Provide the (x, y) coordinate of the cell's center where the given text is located.  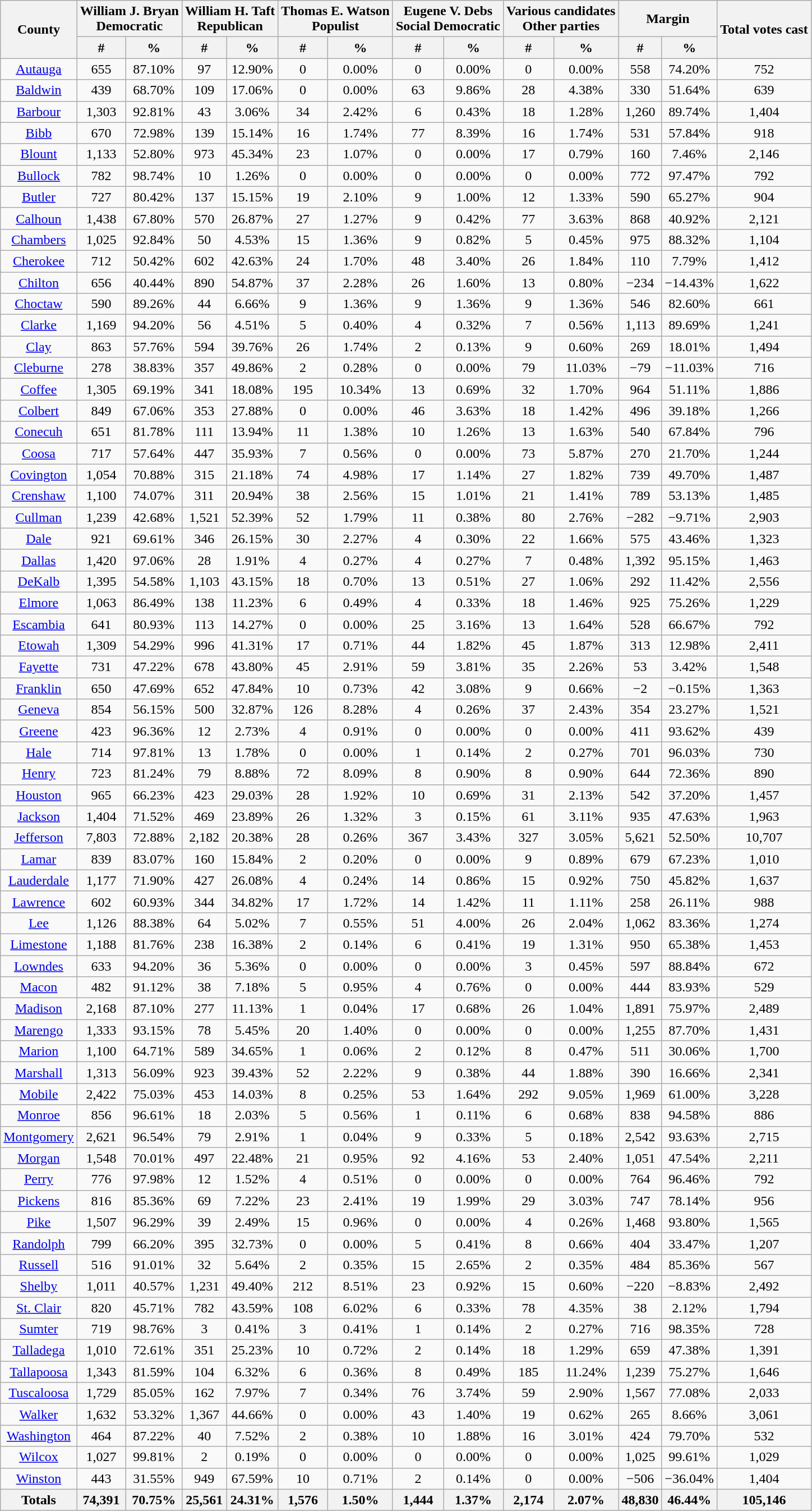
97.81% (154, 752)
Franklin (39, 688)
89.74% (690, 112)
670 (101, 133)
1.14% (473, 475)
1,444 (418, 1500)
7,803 (101, 838)
80.93% (154, 624)
3,061 (764, 1414)
752 (764, 69)
6.66% (252, 304)
91.12% (154, 988)
1,632 (101, 1414)
Winston (39, 1478)
1,027 (101, 1457)
482 (101, 988)
−0.15% (690, 688)
2.73% (252, 731)
390 (640, 1073)
54.87% (252, 282)
597 (640, 966)
1,011 (101, 1286)
4.00% (473, 923)
Bullock (39, 176)
1,969 (640, 1094)
1,963 (764, 816)
Totals (39, 1500)
542 (640, 795)
63 (418, 90)
53.32% (154, 1414)
2.41% (360, 1201)
0.62% (586, 1414)
26.15% (252, 539)
2,121 (764, 218)
1,231 (204, 1286)
−14.43% (690, 282)
64 (204, 923)
444 (640, 988)
367 (418, 838)
35.93% (252, 453)
3.81% (473, 667)
2,182 (204, 838)
567 (764, 1265)
357 (204, 368)
109 (204, 90)
772 (640, 176)
21.18% (252, 475)
346 (204, 539)
Marengo (39, 1030)
30.06% (690, 1051)
3,228 (764, 1094)
0.36% (360, 1372)
57.84% (690, 133)
−220 (640, 1286)
91.01% (154, 1265)
−2 (640, 688)
0.11% (473, 1115)
950 (640, 944)
195 (303, 389)
655 (101, 69)
111 (204, 432)
51.64% (690, 90)
0.86% (473, 880)
0.18% (586, 1137)
411 (640, 731)
1,229 (764, 603)
996 (204, 646)
80.42% (154, 197)
72.88% (154, 838)
98.74% (154, 176)
0.76% (473, 988)
904 (764, 197)
1.33% (586, 197)
1.52% (252, 1179)
72 (303, 774)
2,556 (764, 581)
85.05% (154, 1393)
2,492 (764, 1286)
39 (204, 1222)
1,468 (640, 1222)
Montgomery (39, 1137)
0.43% (473, 112)
64.71% (154, 1051)
Geneva (39, 710)
87.22% (154, 1436)
39.18% (690, 411)
679 (640, 859)
1,457 (764, 795)
265 (640, 1414)
67.23% (690, 859)
Dallas (39, 560)
1.07% (360, 154)
−8.83% (690, 1286)
701 (640, 752)
Bibb (39, 133)
404 (640, 1243)
2,168 (101, 1009)
45.34% (252, 154)
2.22% (360, 1073)
Colbert (39, 411)
2,341 (764, 1073)
5.64% (252, 1265)
820 (101, 1308)
731 (101, 667)
0.15% (473, 816)
2.42% (360, 112)
641 (101, 624)
61 (528, 816)
Cullman (39, 517)
886 (764, 1115)
137 (204, 197)
2,422 (101, 1094)
1,177 (101, 880)
Talladega (39, 1351)
712 (101, 261)
453 (204, 1094)
65.38% (690, 944)
67.84% (690, 432)
11.23% (252, 603)
8.39% (473, 133)
57.64% (154, 453)
1,104 (764, 240)
Margin (668, 19)
353 (204, 411)
32.87% (252, 710)
139 (204, 133)
88.38% (154, 923)
70.88% (154, 475)
1.41% (586, 496)
1,133 (101, 154)
956 (764, 1201)
66.67% (690, 624)
31 (528, 795)
1.91% (252, 560)
1.27% (360, 218)
−36.04% (690, 1478)
42.63% (252, 261)
0.47% (586, 1051)
1,576 (303, 1500)
3.03% (586, 1201)
Calhoun (39, 218)
13.94% (252, 432)
County (39, 29)
750 (640, 880)
1,051 (640, 1158)
Cherokee (39, 261)
70.01% (154, 1158)
0.89% (586, 859)
Marshall (39, 1073)
546 (640, 304)
92 (418, 1158)
1,313 (101, 1073)
0.24% (360, 880)
0.20% (360, 859)
43.59% (252, 1308)
−9.71% (690, 517)
0.06% (360, 1051)
52.80% (154, 154)
1.87% (586, 646)
69.19% (154, 389)
1,485 (764, 496)
799 (101, 1243)
51.11% (690, 389)
3.06% (252, 112)
464 (101, 1436)
1.63% (586, 432)
12.90% (252, 69)
Morgan (39, 1158)
81.78% (154, 432)
Randolph (39, 1243)
351 (204, 1351)
Sumter (39, 1329)
11.03% (586, 368)
1.28% (586, 112)
William J. BryanDemocratic (129, 19)
739 (640, 475)
975 (640, 240)
1,391 (764, 1351)
47.22% (154, 667)
511 (640, 1051)
277 (204, 1009)
1.29% (586, 1351)
26.08% (252, 880)
484 (640, 1265)
0.28% (360, 368)
Clarke (39, 325)
31.55% (154, 1478)
395 (204, 1243)
−11.03% (690, 368)
269 (640, 347)
1.00% (473, 197)
1.66% (586, 539)
74,391 (101, 1500)
Autauga (39, 69)
41.31% (252, 646)
Chilton (39, 282)
1,029 (764, 1457)
97.98% (154, 1179)
2.04% (586, 923)
656 (101, 282)
2.65% (473, 1265)
2.27% (360, 539)
424 (640, 1436)
4.35% (586, 1308)
1,363 (764, 688)
Conecuh (39, 432)
4.51% (252, 325)
83.36% (690, 923)
1,453 (764, 944)
47.84% (252, 688)
69.61% (154, 539)
863 (101, 347)
311 (204, 496)
0.12% (473, 1051)
66.20% (154, 1243)
9.86% (473, 90)
6.02% (360, 1308)
3.42% (690, 667)
313 (640, 646)
1,054 (101, 475)
26.11% (690, 902)
1.31% (586, 944)
1.11% (586, 902)
3.43% (473, 838)
Russell (39, 1265)
330 (640, 90)
1,463 (764, 560)
49.86% (252, 368)
839 (101, 859)
2.12% (690, 1308)
6.32% (252, 1372)
47.38% (690, 1351)
−506 (640, 1478)
75.97% (690, 1009)
35 (528, 667)
73 (528, 453)
921 (101, 539)
497 (204, 1158)
1,392 (640, 560)
96.03% (690, 752)
88.84% (690, 966)
8.28% (360, 710)
Houston (39, 795)
83.93% (690, 988)
1.04% (586, 1009)
36 (204, 966)
0.72% (360, 1351)
76 (418, 1393)
0.96% (360, 1222)
56.15% (154, 710)
40.57% (154, 1286)
1,255 (640, 1030)
Butler (39, 197)
7.97% (252, 1393)
88.32% (690, 240)
−79 (640, 368)
7.18% (252, 988)
672 (764, 966)
Crenshaw (39, 496)
Coffee (39, 389)
57.76% (154, 347)
4.38% (586, 90)
2.13% (586, 795)
83.07% (154, 859)
Marion (39, 1051)
11.24% (586, 1372)
849 (101, 411)
Henry (39, 774)
66.23% (154, 795)
97.06% (154, 560)
3.40% (473, 261)
2.07% (586, 1500)
Various candidatesOther parties (561, 19)
113 (204, 624)
25.23% (252, 1351)
776 (101, 1179)
71.90% (154, 880)
10.34% (360, 389)
47.69% (154, 688)
29.03% (252, 795)
44.66% (252, 1414)
1,438 (101, 218)
97 (204, 69)
Escambia (39, 624)
Cleburne (39, 368)
838 (640, 1115)
2.43% (586, 710)
Coosa (39, 453)
Mobile (39, 1094)
25,561 (204, 1500)
1,794 (764, 1308)
2.56% (360, 496)
47.54% (690, 1158)
15.84% (252, 859)
0.55% (360, 923)
5.36% (252, 966)
21.70% (690, 453)
0.82% (473, 240)
43.46% (690, 539)
45.71% (154, 1308)
Tuscaloosa (39, 1393)
2.90% (586, 1393)
1.06% (586, 581)
75.03% (154, 1094)
973 (204, 154)
80 (528, 517)
50.42% (154, 261)
1,309 (101, 646)
764 (640, 1179)
1,431 (764, 1030)
St. Clair (39, 1308)
1,260 (640, 112)
8.66% (690, 1414)
20.38% (252, 838)
0.91% (360, 731)
8.09% (360, 774)
81.76% (154, 944)
747 (640, 1201)
25 (418, 624)
0.48% (586, 560)
126 (303, 710)
1,103 (204, 581)
22.48% (252, 1158)
67.06% (154, 411)
633 (101, 966)
1,062 (640, 923)
49.40% (252, 1286)
Barbour (39, 112)
32.73% (252, 1243)
54.29% (154, 646)
650 (101, 688)
15.14% (252, 133)
2.03% (252, 1115)
0.34% (360, 1393)
570 (204, 218)
87.70% (690, 1030)
0.73% (360, 688)
2,903 (764, 517)
39.76% (252, 347)
212 (303, 1286)
Lawrence (39, 902)
4.16% (473, 1158)
7.52% (252, 1436)
1,188 (101, 944)
52.39% (252, 517)
23.27% (690, 710)
93.63% (690, 1137)
14.27% (252, 624)
Perry (39, 1179)
854 (101, 710)
16.38% (252, 944)
964 (640, 389)
8.88% (252, 774)
93.80% (690, 1222)
−234 (640, 282)
98.76% (154, 1329)
1.72% (360, 902)
Thomas E. WatsonPopulist (335, 19)
Baldwin (39, 90)
51 (418, 923)
William H. TaftRepublican (230, 19)
1,126 (101, 923)
Covington (39, 475)
238 (204, 944)
42.68% (154, 517)
75.27% (690, 1372)
Macon (39, 988)
3.01% (586, 1436)
1,113 (640, 325)
0.19% (252, 1457)
14.03% (252, 1094)
Jackson (39, 816)
12.98% (690, 646)
60.93% (154, 902)
Choctaw (39, 304)
1.32% (360, 816)
5.45% (252, 1030)
935 (640, 816)
34.65% (252, 1051)
659 (640, 1351)
Fayette (39, 667)
1.37% (473, 1500)
1,169 (101, 325)
70.75% (154, 1500)
1,305 (101, 389)
1,646 (764, 1372)
0.13% (473, 347)
74.20% (690, 69)
1.78% (252, 752)
3.08% (473, 688)
11.13% (252, 1009)
74 (303, 475)
Pike (39, 1222)
589 (204, 1051)
Lauderdale (39, 880)
2,174 (528, 1500)
719 (101, 1329)
0.32% (473, 325)
1,343 (101, 1372)
344 (204, 902)
5.87% (586, 453)
1.38% (360, 432)
949 (204, 1478)
1.46% (586, 603)
46.44% (690, 1500)
24 (303, 261)
93.15% (154, 1030)
258 (640, 902)
34 (303, 112)
74.07% (154, 496)
45.82% (690, 880)
1,420 (101, 560)
40.92% (690, 218)
Jefferson (39, 838)
Chambers (39, 240)
99.81% (154, 1457)
61.00% (690, 1094)
868 (640, 218)
1,323 (764, 539)
2.26% (586, 667)
72.98% (154, 133)
516 (101, 1265)
162 (204, 1393)
71.52% (154, 816)
923 (204, 1073)
67.80% (154, 218)
40 (204, 1436)
Wilcox (39, 1457)
639 (764, 90)
104 (204, 1372)
918 (764, 133)
Limestone (39, 944)
3.74% (473, 1393)
69 (204, 1201)
2,211 (764, 1158)
529 (764, 988)
18.08% (252, 389)
20.94% (252, 496)
49.70% (690, 475)
0.70% (360, 581)
Hale (39, 752)
79.70% (690, 1436)
95.15% (690, 560)
98.35% (690, 1329)
Etowah (39, 646)
17.06% (252, 90)
37.20% (690, 795)
94.58% (690, 1115)
Total votes cast (764, 29)
1,494 (764, 347)
1,333 (101, 1030)
965 (101, 795)
48 (418, 261)
50 (204, 240)
2.76% (586, 517)
96.61% (154, 1115)
1.99% (473, 1201)
96.29% (154, 1222)
1.79% (360, 517)
816 (101, 1201)
Blount (39, 154)
2.40% (586, 1158)
8.51% (360, 1286)
278 (101, 368)
81.59% (154, 1372)
5.02% (252, 923)
92.84% (154, 240)
925 (640, 603)
988 (764, 902)
20 (303, 1030)
1,886 (764, 389)
789 (640, 496)
2,621 (101, 1137)
1,565 (764, 1222)
DeKalb (39, 581)
39.43% (252, 1073)
53.13% (690, 496)
0.25% (360, 1094)
1,266 (764, 411)
Dale (39, 539)
7.79% (690, 261)
1,303 (101, 112)
427 (204, 880)
43.80% (252, 667)
Madison (39, 1009)
496 (640, 411)
89.69% (690, 325)
678 (204, 667)
652 (204, 688)
86.49% (154, 603)
3.16% (473, 624)
0.42% (473, 218)
Pickens (39, 1201)
447 (204, 453)
575 (640, 539)
1.50% (360, 1500)
644 (640, 774)
96.54% (154, 1137)
1,274 (764, 923)
528 (640, 624)
10,707 (764, 838)
1.01% (473, 496)
27.88% (252, 411)
105,146 (764, 1500)
2,489 (764, 1009)
72.61% (154, 1351)
96.36% (154, 731)
Elmore (39, 603)
1,207 (764, 1243)
1,487 (764, 475)
34.82% (252, 902)
0.79% (586, 154)
3.11% (586, 816)
2.28% (360, 282)
42 (418, 688)
469 (204, 816)
24.31% (252, 1500)
82.60% (690, 304)
0.80% (586, 282)
185 (528, 1372)
730 (764, 752)
67.59% (252, 1478)
26.87% (252, 218)
3.05% (586, 838)
15.15% (252, 197)
717 (101, 453)
18.01% (690, 347)
52.50% (690, 838)
558 (640, 69)
Lee (39, 923)
56 (204, 325)
341 (204, 389)
1,891 (640, 1009)
531 (640, 133)
1,367 (204, 1414)
1,241 (764, 325)
Washington (39, 1436)
Tallapoosa (39, 1372)
75.26% (690, 603)
38.83% (154, 368)
108 (303, 1308)
Clay (39, 347)
500 (204, 710)
33.47% (690, 1243)
856 (101, 1115)
Lamar (39, 859)
2.49% (252, 1222)
96.46% (690, 1179)
56.09% (154, 1073)
1,507 (101, 1222)
1,395 (101, 581)
54.58% (154, 581)
99.61% (690, 1457)
78.14% (690, 1201)
11.42% (690, 581)
2,715 (764, 1137)
714 (101, 752)
327 (528, 838)
1.84% (586, 261)
2,542 (640, 1137)
1.60% (473, 282)
92.81% (154, 112)
72.36% (690, 774)
77.08% (690, 1393)
2,033 (764, 1393)
Shelby (39, 1286)
138 (204, 603)
0.30% (473, 539)
Monroe (39, 1115)
7.22% (252, 1201)
65.27% (690, 197)
30 (303, 539)
796 (764, 432)
1,412 (764, 261)
23.89% (252, 816)
68.70% (154, 90)
651 (101, 432)
1,637 (764, 880)
532 (764, 1436)
46 (418, 411)
540 (640, 432)
315 (204, 475)
594 (204, 347)
97.47% (690, 176)
1,729 (101, 1393)
93.62% (690, 731)
1,063 (101, 603)
Greene (39, 731)
47.63% (690, 816)
Lowndes (39, 966)
4.53% (252, 240)
Eugene V. DebsSocial Democratic (447, 19)
43.15% (252, 581)
1,622 (764, 282)
443 (101, 1478)
16.66% (690, 1073)
727 (101, 197)
2,411 (764, 646)
48,830 (640, 1500)
5,621 (640, 838)
−282 (640, 517)
354 (640, 710)
40.44% (154, 282)
1,244 (764, 453)
22 (528, 539)
2,146 (764, 154)
661 (764, 304)
89.26% (154, 304)
1,700 (764, 1051)
2.10% (360, 197)
7.46% (690, 154)
81.24% (154, 774)
1,567 (640, 1393)
270 (640, 453)
110 (640, 261)
9.05% (586, 1094)
1.92% (360, 795)
4.98% (360, 475)
723 (101, 774)
29 (528, 1201)
0.40% (360, 325)
Walker (39, 1414)
728 (764, 1329)
